Locate the cell with the specified text and output its (x, y) center coordinate. 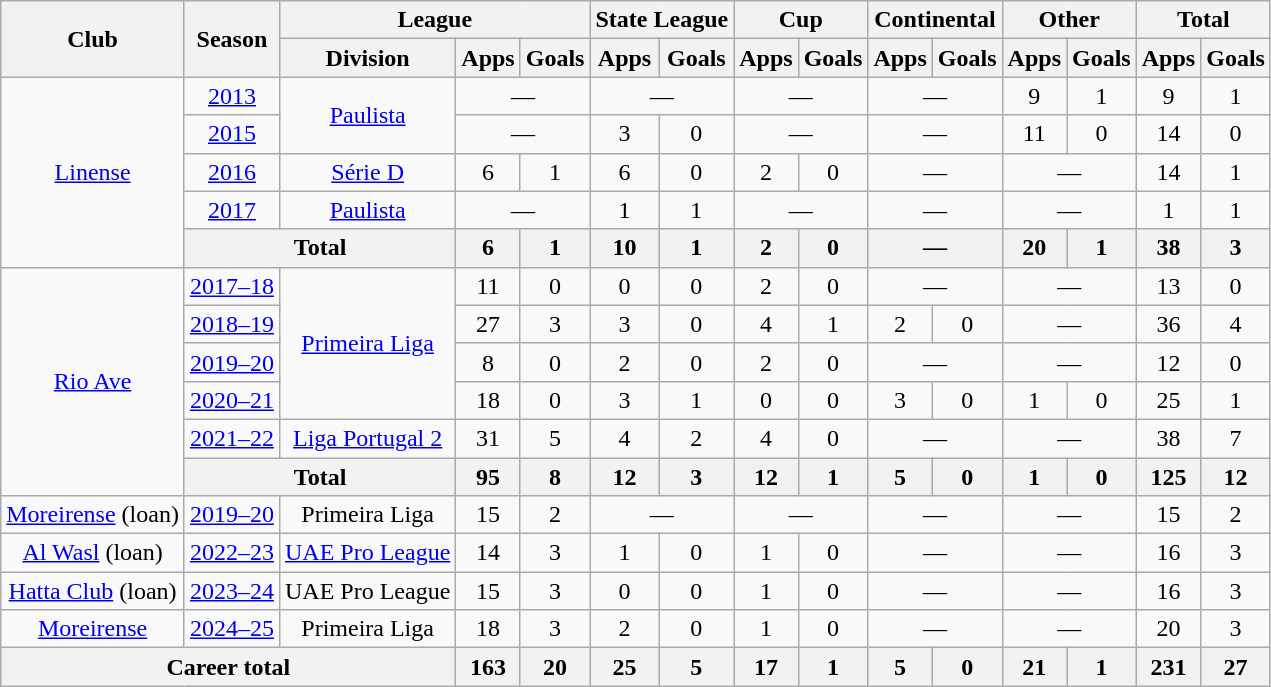
163 (488, 667)
21 (1034, 667)
2016 (232, 172)
2013 (232, 96)
2020–21 (232, 400)
Linense (93, 172)
Division (367, 58)
Continental (935, 20)
Rio Ave (93, 381)
Liga Portugal 2 (367, 438)
231 (1168, 667)
Season (232, 39)
2017–18 (232, 286)
2018–19 (232, 324)
Hatta Club (loan) (93, 591)
95 (488, 477)
League (434, 20)
17 (766, 667)
2023–24 (232, 591)
13 (1168, 286)
State League (662, 20)
2017 (232, 210)
7 (1236, 438)
Série D (367, 172)
Club (93, 39)
Moreirense (93, 629)
Career total (228, 667)
2022–23 (232, 553)
Cup (801, 20)
36 (1168, 324)
2015 (232, 134)
2021–22 (232, 438)
125 (1168, 477)
2024–25 (232, 629)
Moreirense (loan) (93, 515)
10 (624, 248)
Al Wasl (loan) (93, 553)
31 (488, 438)
Other (1069, 20)
